Capture the cell that displays the provided text and extract its [X, Y] central coordinate. 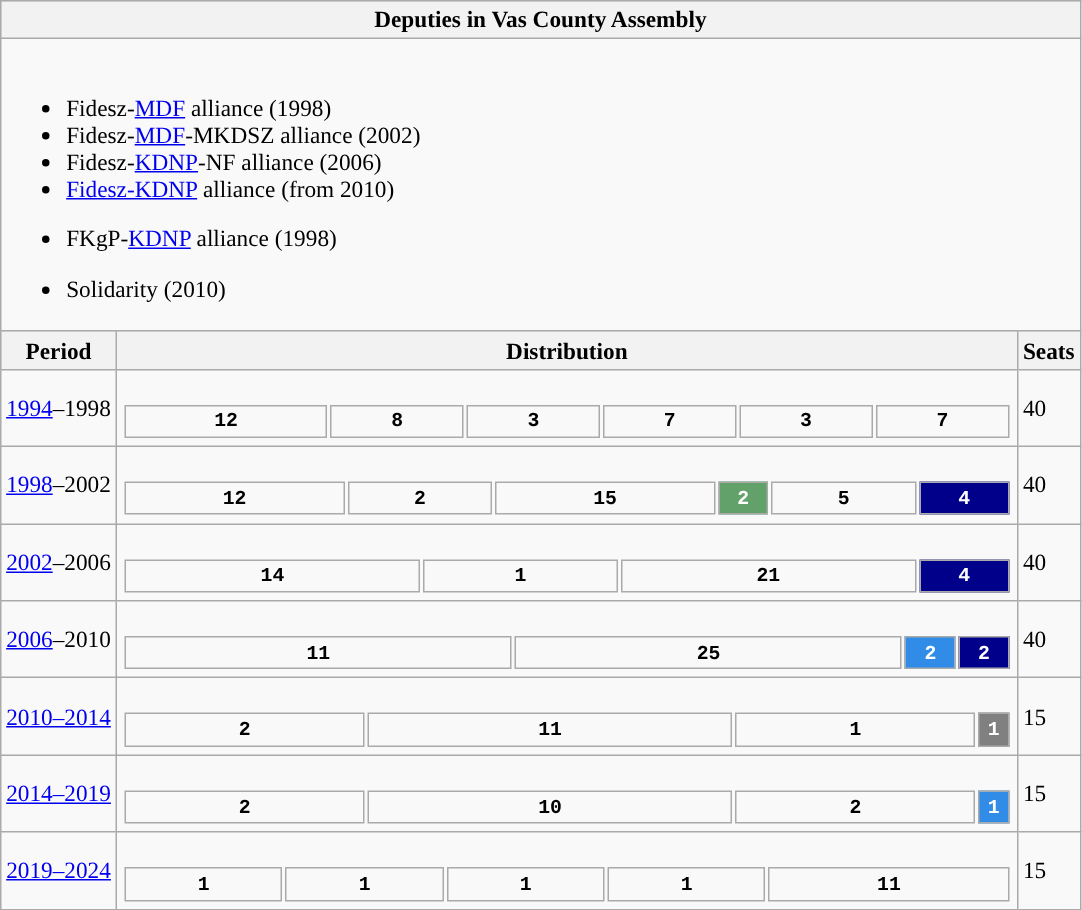
2010–2014 [59, 716]
Distribution [566, 350]
2006–2010 [59, 638]
12 2 15 2 5 4 [566, 484]
2 11 1 1 [566, 716]
21 [769, 574]
2014–2019 [59, 792]
11 25 2 2 [566, 638]
14 1 21 4 [566, 562]
2 10 2 1 [566, 792]
14 [273, 574]
12 8 3 7 3 7 [566, 408]
Period [59, 350]
2002–2006 [59, 562]
25 [708, 652]
5 [844, 498]
Seats [1048, 350]
1 1 1 1 11 [566, 870]
Deputies in Vas County Assembly [540, 19]
8 [396, 420]
10 [550, 806]
1994–1998 [59, 408]
1998–2002 [59, 484]
2019–2024 [59, 870]
